Scan for the cell matching the given text and deliver its (X, Y) coordinate at center. 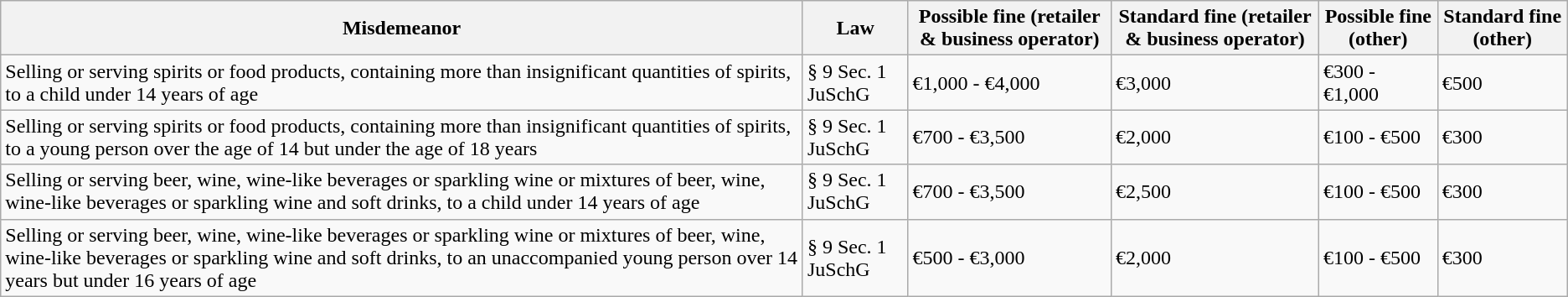
Possible fine (other) (1378, 29)
Standard fine (other) (1503, 29)
€500 (1503, 82)
Selling or serving spirits or food products, containing more than insignificant quantities of spirits, to a child under 14 years of age (402, 82)
€1,000 - €4,000 (1010, 82)
€300 - €1,000 (1378, 82)
Misdemeanor (402, 29)
Standard fine (retailer & business operator) (1215, 29)
€2,500 (1215, 191)
Law (855, 29)
Possible fine (retailer & business operator) (1010, 29)
€3,000 (1215, 82)
€500 - €3,000 (1010, 258)
